Identify which cell holds the provided text, then report its (X, Y) central coordinate. 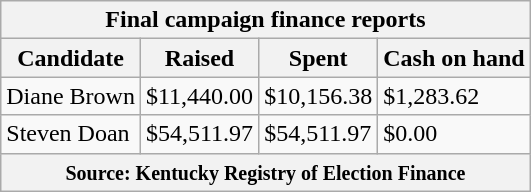
$0.00 (454, 134)
Cash on hand (454, 58)
Spent (318, 58)
Steven Doan (71, 134)
$10,156.38 (318, 96)
$1,283.62 (454, 96)
Final campaign finance reports (266, 20)
Source: Kentucky Registry of Election Finance (266, 172)
Raised (199, 58)
Diane Brown (71, 96)
Candidate (71, 58)
$11,440.00 (199, 96)
